Search for the cell housing the specified text and yield its [X, Y] center coordinate. 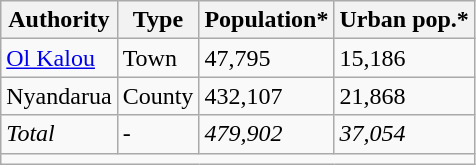
479,902 [266, 134]
47,795 [266, 58]
432,107 [266, 96]
Type [158, 20]
Nyandarua [59, 96]
Ol Kalou [59, 58]
37,054 [404, 134]
Total [59, 134]
Urban pop.* [404, 20]
21,868 [404, 96]
Town [158, 58]
County [158, 96]
Population* [266, 20]
15,186 [404, 58]
- [158, 134]
Authority [59, 20]
